From the cell containing the given text, extract its center point as [x, y] coordinate. 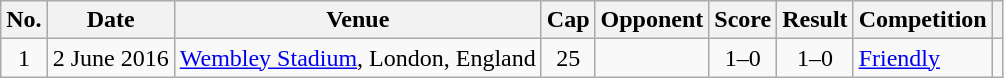
No. [24, 20]
Competition [922, 20]
Date [110, 20]
1 [24, 58]
Opponent [652, 20]
25 [568, 58]
Result [815, 20]
Score [743, 20]
Venue [358, 20]
Cap [568, 20]
2 June 2016 [110, 58]
Wembley Stadium, London, England [358, 58]
Friendly [922, 58]
